From the cell containing the given text, extract its center point as (X, Y) coordinate. 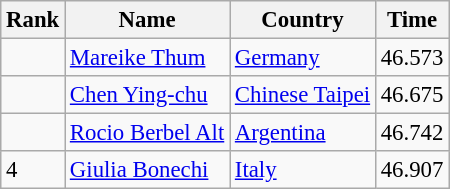
46.907 (412, 170)
4 (33, 170)
Name (148, 20)
46.742 (412, 133)
Mareike Thum (148, 58)
Rocio Berbel Alt (148, 133)
Italy (303, 170)
Argentina (303, 133)
Giulia Bonechi (148, 170)
Chinese Taipei (303, 95)
46.573 (412, 58)
Chen Ying-chu (148, 95)
Germany (303, 58)
Rank (33, 20)
46.675 (412, 95)
Country (303, 20)
Time (412, 20)
